Output the [X, Y] coordinate of the center of the cell containing the given text.  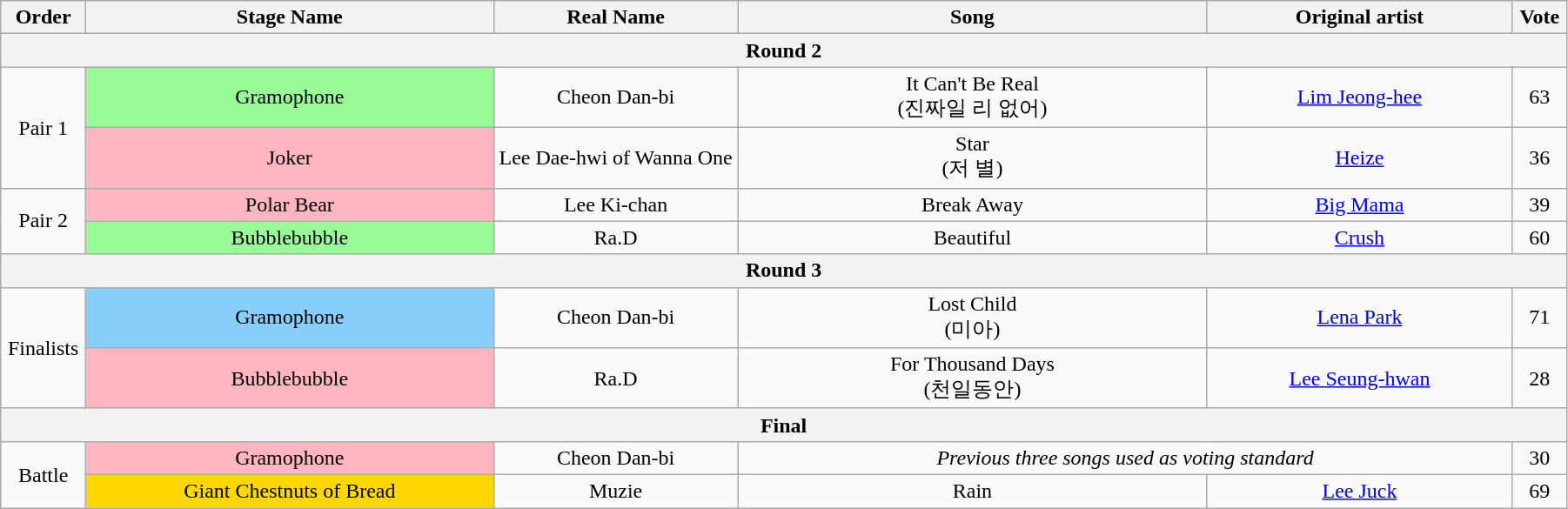
Pair 2 [44, 221]
Polar Bear [290, 204]
Lee Seung-hwan [1359, 378]
Previous three songs used as voting standard [1125, 458]
Round 3 [784, 271]
71 [1539, 318]
It Can't Be Real(진짜일 리 없어) [973, 97]
Rain [973, 491]
Lena Park [1359, 318]
Crush [1359, 238]
Joker [290, 157]
Lee Ki-chan [616, 204]
Original artist [1359, 17]
Big Mama [1359, 204]
Stage Name [290, 17]
Lim Jeong-hee [1359, 97]
Muzie [616, 491]
60 [1539, 238]
Battle [44, 474]
Lee Juck [1359, 491]
36 [1539, 157]
Round 2 [784, 50]
39 [1539, 204]
63 [1539, 97]
Real Name [616, 17]
Vote [1539, 17]
30 [1539, 458]
69 [1539, 491]
Star(저 별) [973, 157]
Finalists [44, 348]
Pair 1 [44, 127]
For Thousand Days(천일동안) [973, 378]
Lost Child(미아) [973, 318]
Final [784, 425]
Order [44, 17]
Lee Dae-hwi of Wanna One [616, 157]
Beautiful [973, 238]
Break Away [973, 204]
28 [1539, 378]
Giant Chestnuts of Bread [290, 491]
Heize [1359, 157]
Song [973, 17]
